Find where the given text appears and provide that cell's center as (x, y) coordinate. 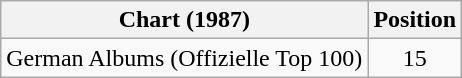
Position (415, 20)
Chart (1987) (184, 20)
15 (415, 58)
German Albums (Offizielle Top 100) (184, 58)
